Output the [x, y] coordinate of the center of the cell containing the given text.  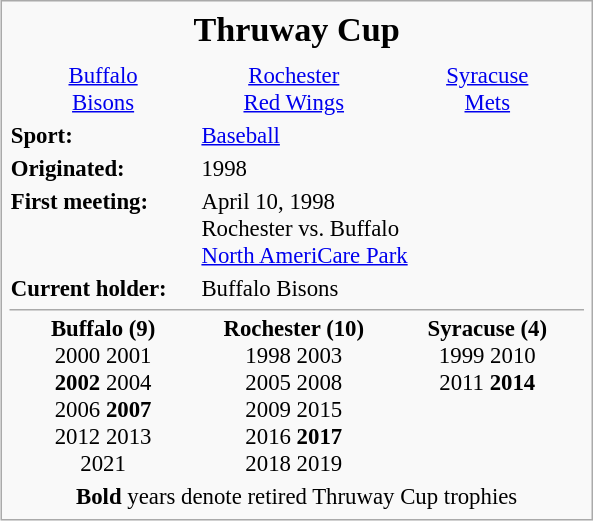
Buffalo Bisons [392, 288]
SyracuseMets [488, 88]
Buffalo (9)2000 20012002 20042006 20072012 2013 2021 [103, 396]
Baseball [392, 135]
First meeting: [103, 228]
Originated: [103, 168]
Syracuse (4)1999 20102011 2014 [488, 396]
April 10, 1998Rochester vs. BuffaloNorth AmeriCare Park [392, 228]
Current holder: [103, 288]
Thruway Cup [296, 30]
Rochester (10)1998 20032005 20082009 20152016 20172018 2019 [294, 396]
1998 [392, 168]
BuffaloBisons [103, 88]
Bold years denote retired Thruway Cup trophies [296, 497]
Sport: [103, 135]
RochesterRed Wings [294, 88]
